Scan for the cell matching the given text and deliver its [x, y] coordinate at center. 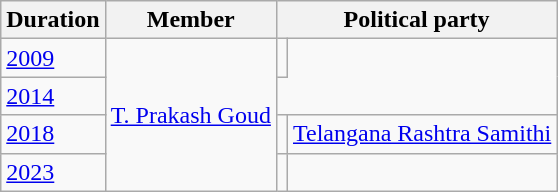
T. Prakash Goud [190, 115]
2018 [53, 134]
Political party [416, 20]
2009 [53, 58]
Duration [53, 20]
2023 [53, 172]
Member [190, 20]
Telangana Rashtra Samithi [422, 134]
2014 [53, 96]
